Capture the cell that displays the provided text and extract its [X, Y] central coordinate. 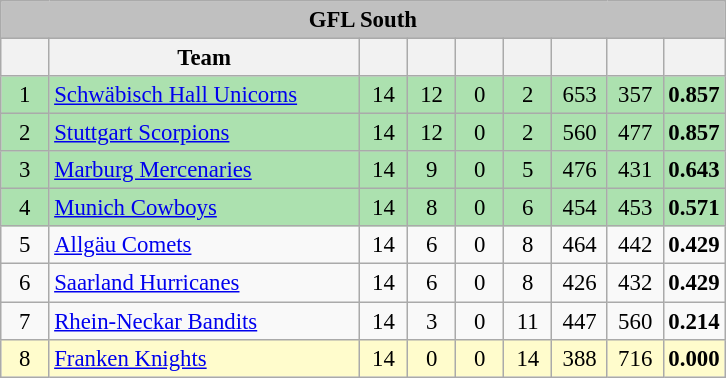
0.643 [694, 170]
0.571 [694, 208]
653 [580, 95]
11 [528, 321]
9 [432, 170]
Allgäu Comets [204, 245]
0.214 [694, 321]
453 [635, 208]
7 [25, 321]
464 [580, 245]
1 [25, 95]
442 [635, 245]
477 [635, 133]
476 [580, 170]
447 [580, 321]
Rhein-Neckar Bandits [204, 321]
388 [580, 358]
431 [635, 170]
Marburg Mercenaries [204, 170]
4 [25, 208]
426 [580, 283]
Munich Cowboys [204, 208]
Schwäbisch Hall Unicorns [204, 95]
Stuttgart Scorpions [204, 133]
Franken Knights [204, 358]
GFL South [363, 20]
Team [204, 58]
Saarland Hurricanes [204, 283]
454 [580, 208]
432 [635, 283]
0.000 [694, 358]
716 [635, 358]
357 [635, 95]
